Return the [x, y] coordinate for the center point of the cell that contains the specified text.  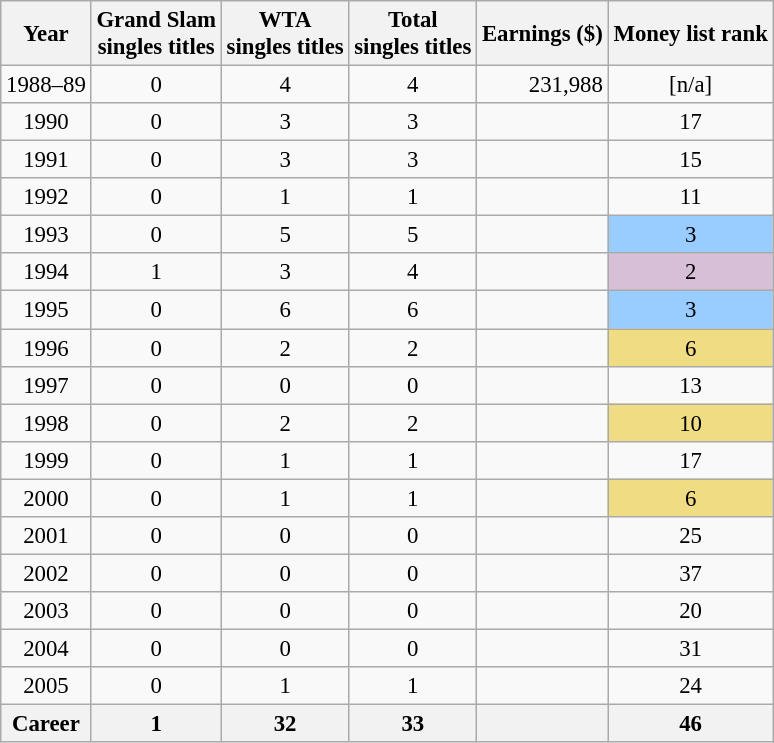
32 [285, 724]
37 [690, 573]
20 [690, 611]
13 [690, 385]
Grand Slamsingles titles [156, 34]
1992 [46, 197]
1993 [46, 235]
1996 [46, 348]
2002 [46, 573]
Earnings ($) [542, 34]
24 [690, 686]
2005 [46, 686]
2004 [46, 648]
2003 [46, 611]
Totalsingles titles [413, 34]
46 [690, 724]
231,988 [542, 85]
33 [413, 724]
Year [46, 34]
WTA singles titles [285, 34]
1995 [46, 310]
31 [690, 648]
1997 [46, 385]
1999 [46, 460]
[n/a] [690, 85]
15 [690, 160]
Money list rank [690, 34]
Career [46, 724]
1998 [46, 423]
1990 [46, 122]
1994 [46, 273]
1991 [46, 160]
25 [690, 536]
10 [690, 423]
1988–89 [46, 85]
2000 [46, 498]
2001 [46, 536]
11 [690, 197]
